Capture the cell that displays the provided text and extract its (x, y) central coordinate. 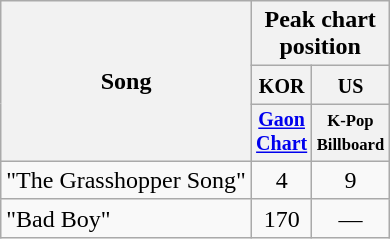
"Bad Boy" (126, 218)
Peak chart position (320, 34)
K-Pop Billboard (350, 132)
Song (126, 82)
"The Grasshopper Song" (126, 180)
Gaon Chart (282, 132)
9 (350, 180)
4 (282, 180)
KOR (282, 85)
170 (282, 218)
— (350, 218)
US (350, 85)
